From the cell containing the given text, extract its center point as (x, y) coordinate. 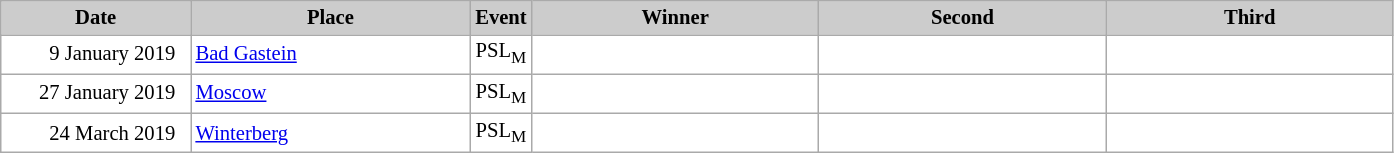
Winner (676, 17)
Place (330, 17)
Second (962, 17)
Moscow (330, 94)
Winterberg (330, 132)
9 January 2019 (96, 54)
24 March 2019 (96, 132)
Date (96, 17)
Bad Gastein (330, 54)
Event (500, 17)
27 January 2019 (96, 94)
Third (1250, 17)
